Identify which cell holds the provided text, then report its [x, y] central coordinate. 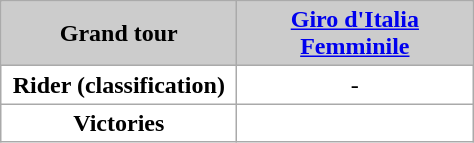
Rider (classification) [119, 85]
Victories [119, 123]
Grand tour [119, 34]
Giro d'Italia Femminile [355, 34]
- [355, 85]
